Provide the (x, y) coordinate of the cell's center where the given text is located.  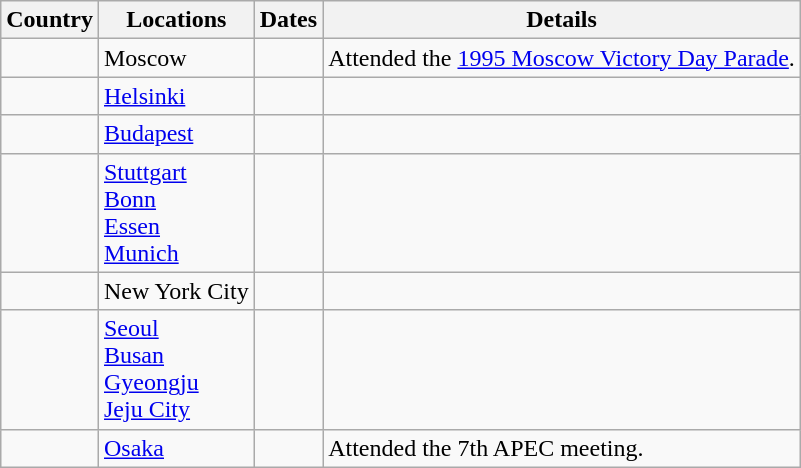
Osaka (176, 448)
Moscow (176, 58)
Attended the 1995 Moscow Victory Day Parade. (562, 58)
New York City (176, 291)
Attended the 7th APEC meeting. (562, 448)
Locations (176, 20)
SeoulBusanGyeongjuJeju City (176, 370)
Country (50, 20)
Details (562, 20)
StuttgartBonnEssenMunich (176, 212)
Dates (288, 20)
Budapest (176, 134)
Helsinki (176, 96)
